Identify which cell holds the provided text, then report its [x, y] central coordinate. 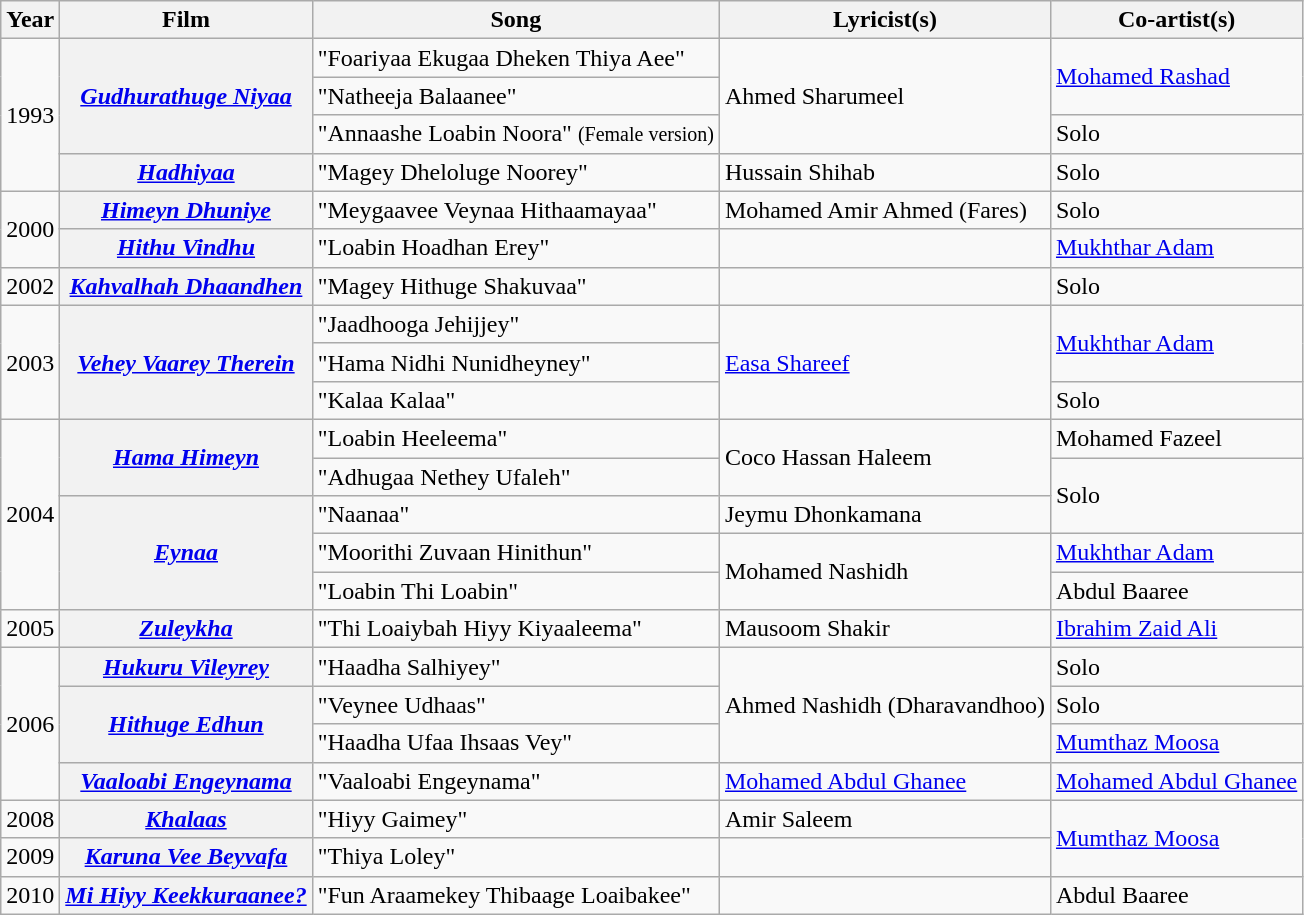
"Moorithi Zuvaan Hinithun" [516, 553]
"Naanaa" [516, 515]
Gudhurathuge Niyaa [186, 96]
"Adhugaa Nethey Ufaleh" [516, 477]
Co-artist(s) [1176, 20]
2003 [30, 362]
"Vaaloabi Engeynama" [516, 781]
1993 [30, 115]
Jeymu Dhonkamana [884, 515]
"Magey Hithuge Shakuvaa" [516, 286]
Ibrahim Zaid Ali [1176, 629]
Mohamed Amir Ahmed (Fares) [884, 210]
"Haadha Salhiyey" [516, 667]
Hukuru Vileyrey [186, 667]
"Veynee Udhaas" [516, 705]
"Loabin Hoadhan Erey" [516, 248]
"Annaashe Loabin Noora" (Female version) [516, 134]
Hadhiyaa [186, 172]
Vaaloabi Engeynama [186, 781]
Mi Hiyy Keekkuraanee? [186, 895]
"Hama Nidhi Nunidheyney" [516, 362]
Lyricist(s) [884, 20]
2000 [30, 229]
Film [186, 20]
Song [516, 20]
2004 [30, 514]
"Thi Loaiybah Hiyy Kiyaaleema" [516, 629]
Amir Saleem [884, 819]
Coco Hassan Haleem [884, 457]
2005 [30, 629]
"Hiyy Gaimey" [516, 819]
Mohamed Fazeel [1176, 438]
Mohamed Nashidh [884, 572]
Mohamed Rashad [1176, 77]
Hithuge Edhun [186, 724]
2009 [30, 857]
Ahmed Sharumeel [884, 96]
2002 [30, 286]
Easa Shareef [884, 362]
Kahvalhah Dhaandhen [186, 286]
"Natheeja Balaanee" [516, 96]
Karuna Vee Beyvafa [186, 857]
"Jaadhooga Jehijjey" [516, 324]
Hama Himeyn [186, 457]
Ahmed Nashidh (Dharavandhoo) [884, 705]
Zuleykha [186, 629]
"Haadha Ufaa Ihsaas Vey" [516, 743]
Khalaas [186, 819]
"Thiya Loley" [516, 857]
2006 [30, 724]
Mausoom Shakir [884, 629]
2008 [30, 819]
Himeyn Dhuniye [186, 210]
"Meygaavee Veynaa Hithaamayaa" [516, 210]
2010 [30, 895]
Vehey Vaarey Therein [186, 362]
Year [30, 20]
"Loabin Heeleema" [516, 438]
"Kalaa Kalaa" [516, 400]
"Fun Araamekey Thibaage Loaibakee" [516, 895]
"Loabin Thi Loabin" [516, 591]
"Foariyaa Ekugaa Dheken Thiya Aee" [516, 58]
Hussain Shihab [884, 172]
Eynaa [186, 553]
"Magey Dheloluge Noorey" [516, 172]
Hithu Vindhu [186, 248]
